Search for the cell housing the specified text and yield its [X, Y] center coordinate. 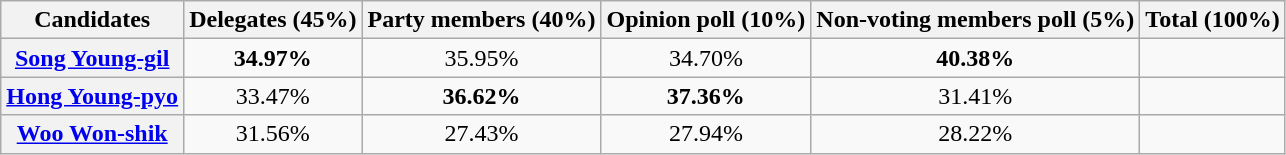
33.47% [273, 96]
Delegates (45%) [273, 20]
Woo Won-shik [92, 134]
Total (100%) [1213, 20]
28.22% [976, 134]
27.43% [482, 134]
34.70% [706, 58]
Party members (40%) [482, 20]
Opinion poll (10%) [706, 20]
36.62% [482, 96]
40.38% [976, 58]
31.56% [273, 134]
35.95% [482, 58]
34.97% [273, 58]
31.41% [976, 96]
Song Young-gil [92, 58]
27.94% [706, 134]
37.36% [706, 96]
Hong Young-pyo [92, 96]
Candidates [92, 20]
Non-voting members poll (5%) [976, 20]
